Return (X, Y) of the center of cell containing provided text 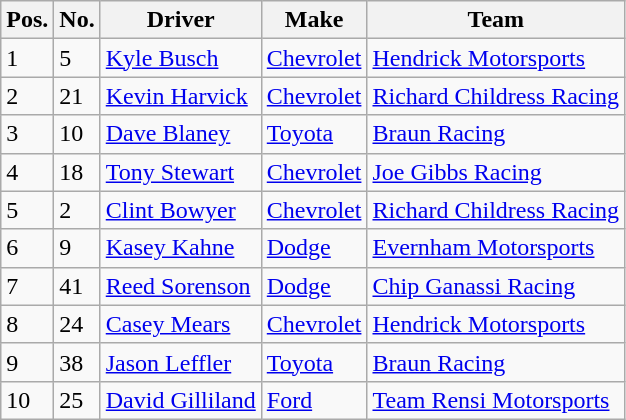
Kyle Busch (180, 58)
4 (28, 172)
Team Rensi Motorsports (496, 400)
38 (77, 362)
Casey Mears (180, 324)
Team (496, 20)
Driver (180, 20)
24 (77, 324)
21 (77, 96)
Clint Bowyer (180, 210)
3 (28, 134)
Make (314, 20)
Joe Gibbs Racing (496, 172)
Jason Leffler (180, 362)
Evernham Motorsports (496, 248)
No. (77, 20)
7 (28, 286)
David Gilliland (180, 400)
Dave Blaney (180, 134)
Tony Stewart (180, 172)
Reed Sorenson (180, 286)
Kevin Harvick (180, 96)
41 (77, 286)
Pos. (28, 20)
8 (28, 324)
1 (28, 58)
6 (28, 248)
18 (77, 172)
Kasey Kahne (180, 248)
25 (77, 400)
Ford (314, 400)
Chip Ganassi Racing (496, 286)
